Provide the [X, Y] coordinate of the cell's center where the given text is located.  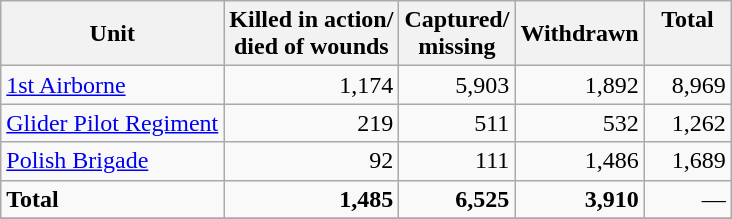
1,892 [580, 85]
Unit [112, 34]
8,969 [688, 85]
511 [457, 123]
111 [457, 161]
Polish Brigade [112, 161]
1,485 [312, 199]
Killed in action/died of wounds [312, 34]
219 [312, 123]
532 [580, 123]
3,910 [580, 199]
Glider Pilot Regiment [112, 123]
1,689 [688, 161]
Withdrawn [580, 34]
— [688, 199]
5,903 [457, 85]
1,262 [688, 123]
92 [312, 161]
Captured/missing [457, 34]
1st Airborne [112, 85]
6,525 [457, 199]
1,486 [580, 161]
1,174 [312, 85]
